Provide the [x, y] coordinate of the cell's center where the given text is located.  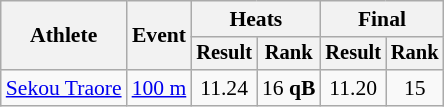
11.24 [224, 88]
Event [160, 36]
Athlete [64, 36]
Sekou Traore [64, 88]
16 qB [289, 88]
100 m [160, 88]
Final [382, 19]
15 [415, 88]
Heats [256, 19]
11.20 [353, 88]
